For the text-containing cell, return its midpoint in (x, y) coordinate format. 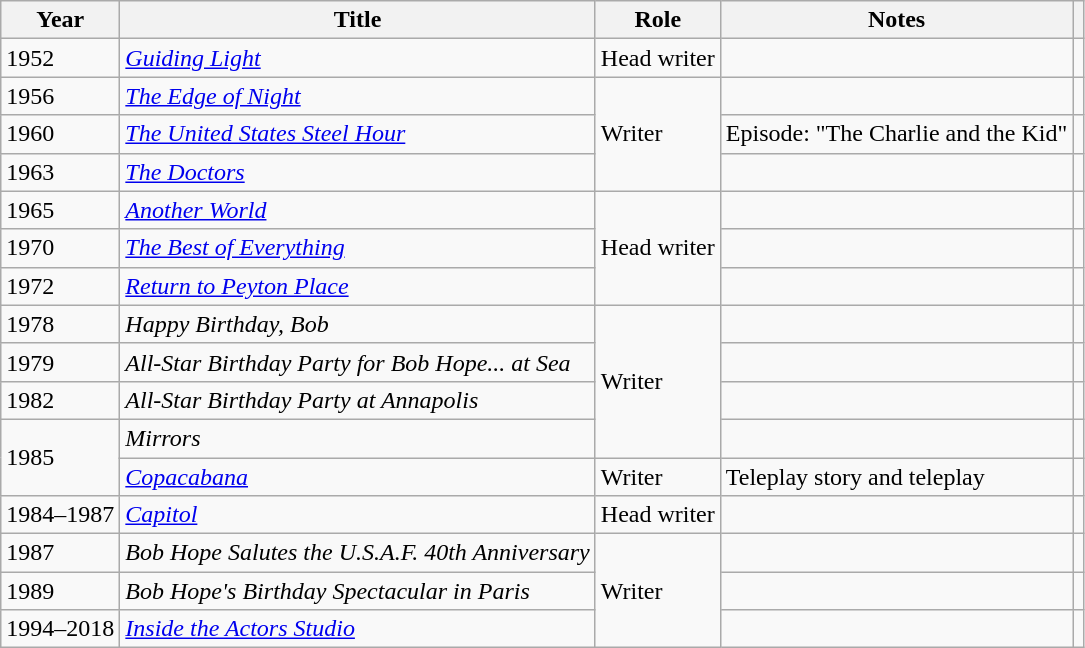
The United States Steel Hour (358, 134)
1979 (60, 362)
1994–2018 (60, 629)
Bob Hope's Birthday Spectacular in Paris (358, 591)
Teleplay story and teleplay (896, 477)
Notes (896, 20)
Mirrors (358, 438)
1984–1987 (60, 515)
Another World (358, 210)
1989 (60, 591)
Title (358, 20)
Return to Peyton Place (358, 286)
1987 (60, 553)
Capitol (358, 515)
All-Star Birthday Party at Annapolis (358, 400)
1952 (60, 58)
1965 (60, 210)
1978 (60, 324)
Episode: "The Charlie and the Kid" (896, 134)
The Best of Everything (358, 248)
1956 (60, 96)
Happy Birthday, Bob (358, 324)
Year (60, 20)
1963 (60, 172)
1985 (60, 457)
1970 (60, 248)
Role (658, 20)
Guiding Light (358, 58)
1960 (60, 134)
1982 (60, 400)
The Doctors (358, 172)
All-Star Birthday Party for Bob Hope... at Sea (358, 362)
Bob Hope Salutes the U.S.A.F. 40th Anniversary (358, 553)
1972 (60, 286)
Inside the Actors Studio (358, 629)
Copacabana (358, 477)
The Edge of Night (358, 96)
